Scan for the cell matching the given text and deliver its [X, Y] coordinate at center. 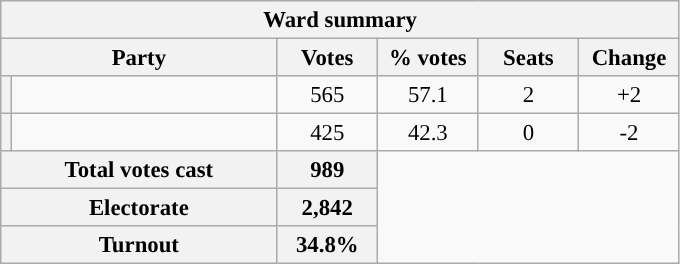
% votes [428, 58]
42.3 [428, 133]
Electorate [139, 208]
+2 [630, 95]
Total votes cast [139, 170]
34.8% [328, 245]
565 [328, 95]
Votes [328, 58]
2 [528, 95]
57.1 [428, 95]
Seats [528, 58]
Ward summary [340, 20]
2,842 [328, 208]
-2 [630, 133]
989 [328, 170]
Change [630, 58]
0 [528, 133]
Turnout [139, 245]
425 [328, 133]
Party [139, 58]
